Return [x, y] of the center of cell containing provided text 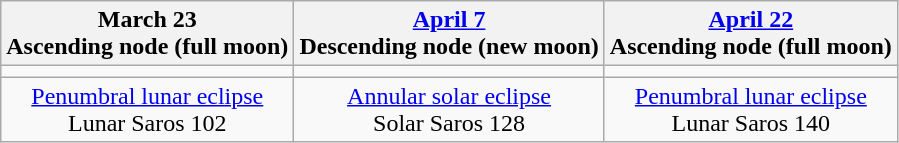
April 7Descending node (new moon) [449, 34]
March 23Ascending node (full moon) [148, 34]
April 22Ascending node (full moon) [750, 34]
Annular solar eclipseSolar Saros 128 [449, 110]
Penumbral lunar eclipseLunar Saros 140 [750, 110]
Penumbral lunar eclipseLunar Saros 102 [148, 110]
